Output the (X, Y) coordinate of the center of the cell containing the given text.  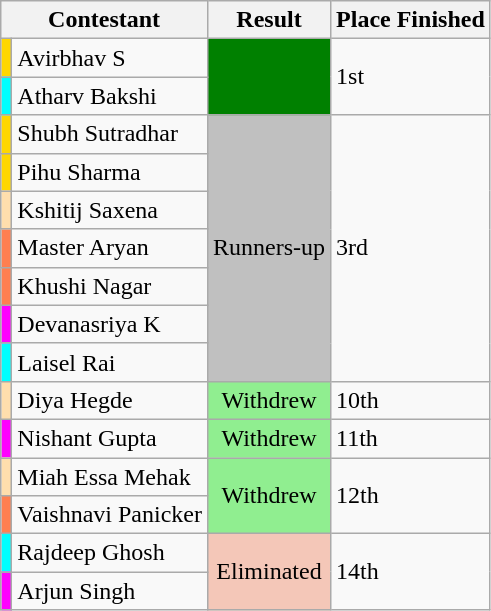
Result (268, 20)
Miah Essa Mehak (110, 477)
Atharv Bakshi (110, 96)
Eliminated (268, 572)
Diya Hegde (110, 400)
Khushi Nagar (110, 286)
3rd (411, 248)
Devanasriya K (110, 324)
Arjun Singh (110, 591)
Runners-up (268, 248)
Nishant Gupta (110, 438)
Contestant (104, 20)
Laisel Rai (110, 362)
Kshitij Saxena (110, 210)
14th (411, 572)
11th (411, 438)
12th (411, 496)
Pihu Sharma (110, 172)
1st (411, 77)
10th (411, 400)
Place Finished (411, 20)
Rajdeep Ghosh (110, 553)
Master Aryan (110, 248)
Shubh Sutradhar (110, 134)
Avirbhav S (110, 58)
Vaishnavi Panicker (110, 515)
